From the cell containing the given text, extract its center point as [X, Y] coordinate. 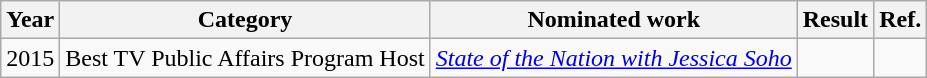
Result [835, 20]
Ref. [900, 20]
Nominated work [614, 20]
2015 [30, 58]
Best TV Public Affairs Program Host [245, 58]
State of the Nation with Jessica Soho [614, 58]
Year [30, 20]
Category [245, 20]
